Identify which cell holds the provided text, then report its [X, Y] central coordinate. 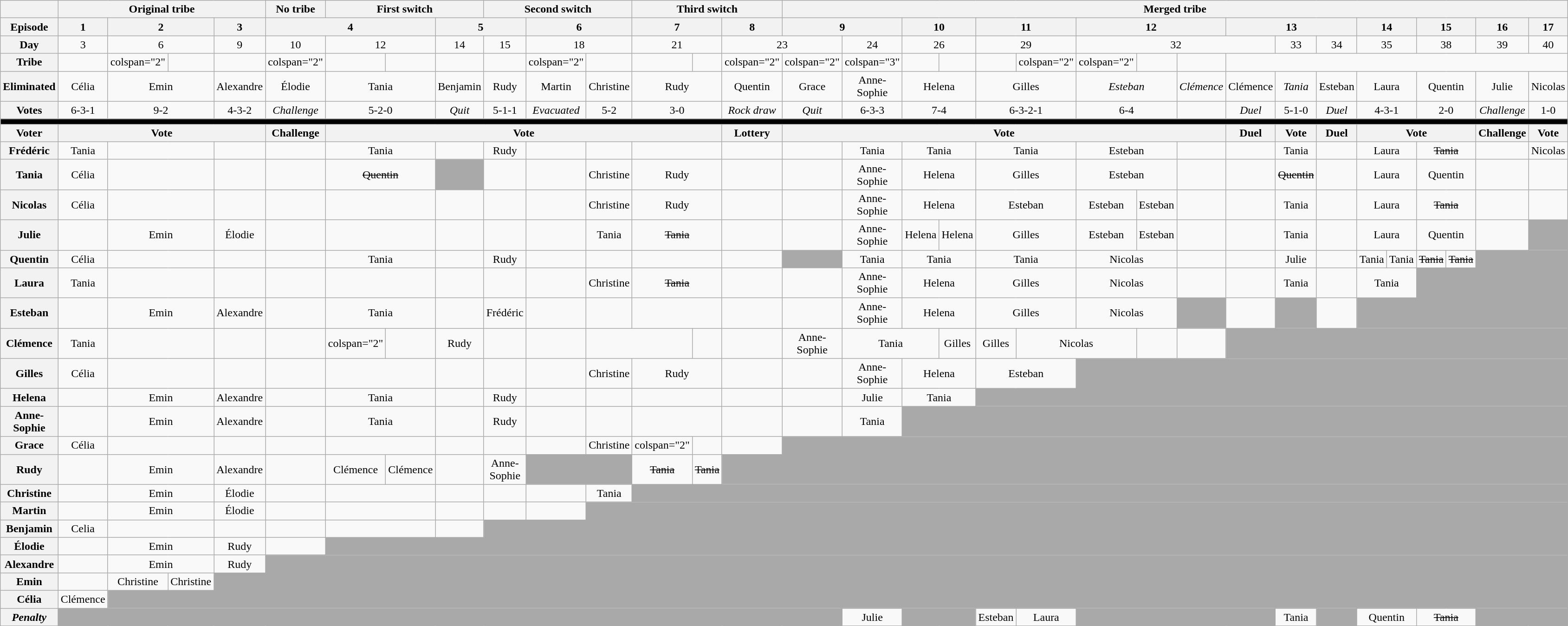
First switch [405, 9]
Rock draw [752, 110]
24 [872, 45]
Original tribe [162, 9]
No tribe [296, 9]
4-3-2 [240, 110]
18 [579, 45]
colspan="3" [872, 62]
Penalty [29, 617]
29 [1026, 45]
13 [1291, 27]
6-3-3 [872, 110]
6-3-2-1 [1026, 110]
8 [752, 27]
5-1-0 [1296, 110]
7-4 [939, 110]
32 [1176, 45]
21 [677, 45]
Celia [83, 528]
23 [782, 45]
Merged tribe [1175, 9]
Episode [29, 27]
Tribe [29, 62]
5 [481, 27]
2 [161, 27]
9-2 [161, 110]
26 [939, 45]
33 [1296, 45]
35 [1387, 45]
39 [1502, 45]
7 [677, 27]
4 [350, 27]
40 [1548, 45]
5-2-0 [381, 110]
16 [1502, 27]
Votes [29, 110]
4-3-1 [1387, 110]
6-4 [1127, 110]
Day [29, 45]
Eliminated [29, 86]
38 [1446, 45]
1-0 [1548, 110]
Second switch [558, 9]
6-3-1 [83, 110]
11 [1026, 27]
5-1-1 [505, 110]
2-0 [1446, 110]
Voter [29, 133]
Lottery [752, 133]
5-2 [609, 110]
Evacuated [556, 110]
34 [1337, 45]
17 [1548, 27]
3-0 [677, 110]
Third switch [707, 9]
1 [83, 27]
